Scan for the cell matching the given text and deliver its (X, Y) coordinate at center. 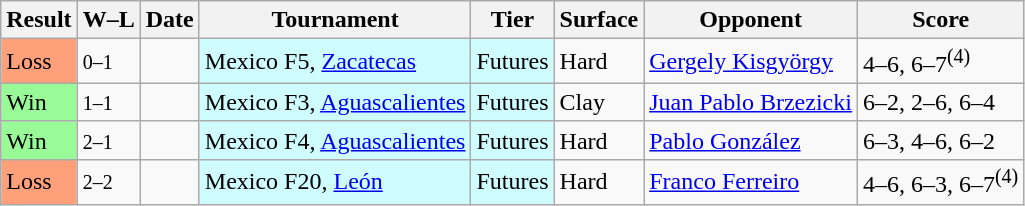
4–6, 6–7(4) (940, 62)
Opponent (751, 20)
Surface (599, 20)
0–1 (108, 62)
6–3, 4–6, 6–2 (940, 140)
2–1 (108, 140)
Mexico F20, León (335, 182)
Franco Ferreiro (751, 182)
Date (170, 20)
Gergely Kisgyörgy (751, 62)
W–L (108, 20)
Pablo González (751, 140)
Result (39, 20)
Score (940, 20)
6–2, 2–6, 6–4 (940, 102)
Mexico F3, Aguascalientes (335, 102)
Tier (512, 20)
Clay (599, 102)
Juan Pablo Brzezicki (751, 102)
2–2 (108, 182)
4–6, 6–3, 6–7(4) (940, 182)
Tournament (335, 20)
Mexico F4, Aguascalientes (335, 140)
Mexico F5, Zacatecas (335, 62)
1–1 (108, 102)
